Output the (X, Y) coordinate of the center of the cell containing the given text.  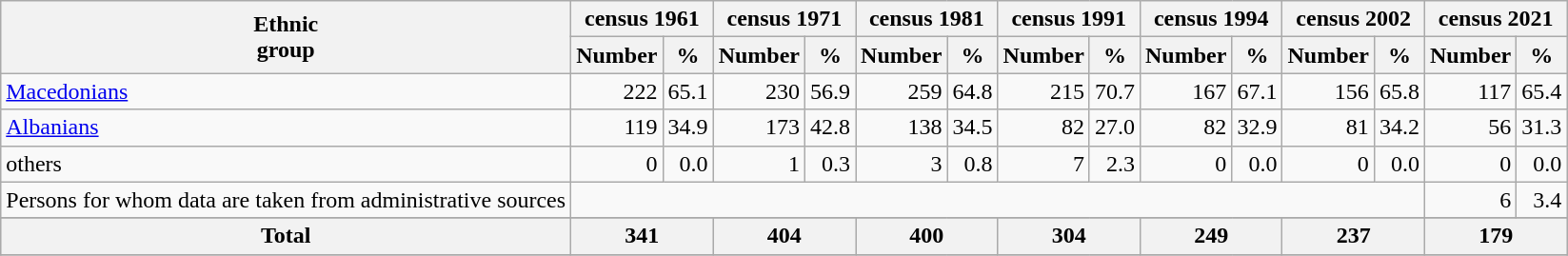
81 (1328, 128)
173 (759, 128)
42.8 (830, 128)
64.8 (973, 91)
census 1971 (784, 19)
230 (759, 91)
119 (617, 128)
Macedonians (286, 91)
Albanians (286, 128)
census 1994 (1211, 19)
34.2 (1399, 128)
census 1991 (1068, 19)
census 2002 (1354, 19)
3 (902, 164)
222 (617, 91)
70.7 (1114, 91)
census 2021 (1495, 19)
67.1 (1257, 91)
others (286, 164)
65.8 (1399, 91)
167 (1185, 91)
1 (759, 164)
156 (1328, 91)
117 (1470, 91)
56 (1470, 128)
215 (1043, 91)
34.9 (687, 128)
2.3 (1114, 164)
65.1 (687, 91)
56.9 (830, 91)
138 (902, 128)
0.3 (830, 164)
304 (1068, 236)
249 (1211, 236)
237 (1354, 236)
census 1961 (642, 19)
0.8 (973, 164)
31.3 (1542, 128)
179 (1495, 236)
Ethnicgroup (286, 37)
32.9 (1257, 128)
259 (902, 91)
404 (784, 236)
7 (1043, 164)
65.4 (1542, 91)
3.4 (1542, 200)
400 (927, 236)
6 (1470, 200)
341 (642, 236)
Persons for whom data are taken from administrative sources (286, 200)
27.0 (1114, 128)
34.5 (973, 128)
census 1981 (927, 19)
Total (286, 236)
